Locate the cell with the specified text and output its [X, Y] center coordinate. 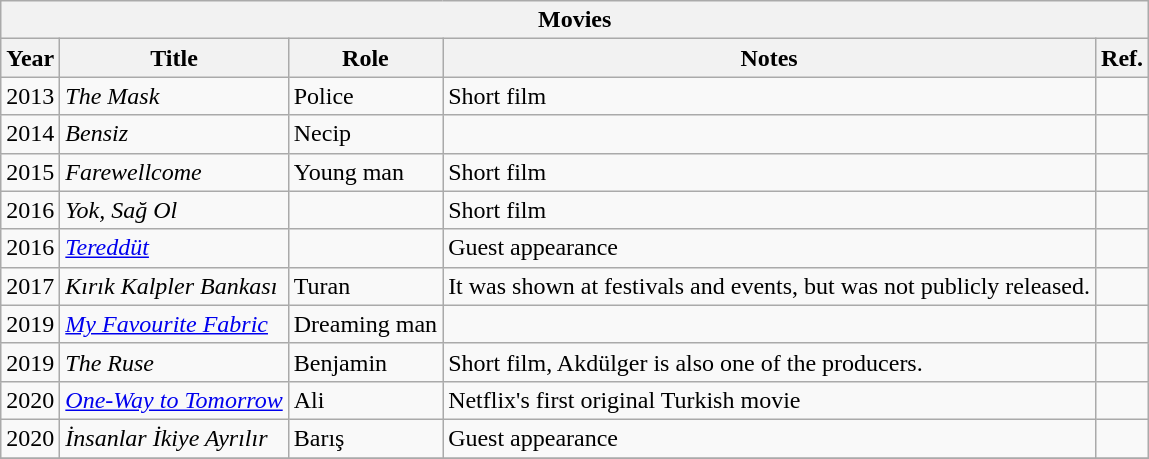
Title [174, 58]
One-Way to Tomorrow [174, 400]
Turan [365, 286]
Benjamin [365, 362]
Role [365, 58]
Tereddüt [174, 248]
Bensiz [174, 134]
Netflix's first original Turkish movie [770, 400]
Short film, Akdülger is also one of the producers. [770, 362]
It was shown at festivals and events, but was not publicly released. [770, 286]
2013 [30, 96]
The Mask [174, 96]
The Ruse [174, 362]
Notes [770, 58]
2017 [30, 286]
Necip [365, 134]
Ref. [1122, 58]
İnsanlar İkiye Ayrılır [174, 438]
Year [30, 58]
Police [365, 96]
Farewellcome [174, 172]
Yok, Sağ Ol [174, 210]
My Favourite Fabric [174, 324]
2014 [30, 134]
2015 [30, 172]
Movies [575, 20]
Kırık Kalpler Bankası [174, 286]
Dreaming man [365, 324]
Barış [365, 438]
Ali [365, 400]
Young man [365, 172]
